Detect which cell encompasses the target text, then output its (X, Y) center coordinate. 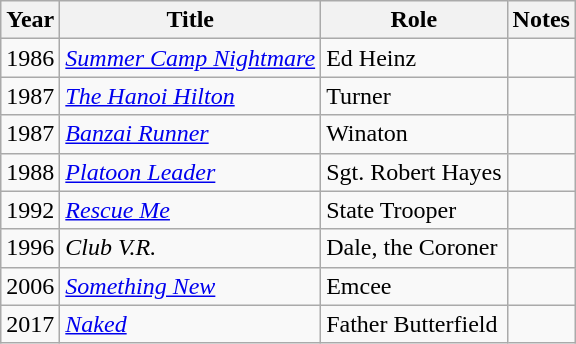
Year (30, 20)
1996 (30, 248)
State Trooper (414, 210)
Club V.R. (190, 248)
Sgt. Robert Hayes (414, 172)
Role (414, 20)
Dale, the Coroner (414, 248)
Ed Heinz (414, 58)
Winaton (414, 134)
2017 (30, 324)
Emcee (414, 286)
1986 (30, 58)
Summer Camp Nightmare (190, 58)
Father Butterfield (414, 324)
Platoon Leader (190, 172)
Rescue Me (190, 210)
Notes (541, 20)
Turner (414, 96)
1992 (30, 210)
The Hanoi Hilton (190, 96)
Something New (190, 286)
Title (190, 20)
Banzai Runner (190, 134)
1988 (30, 172)
Naked (190, 324)
2006 (30, 286)
